Locate the cell with the specified text and output its [X, Y] center coordinate. 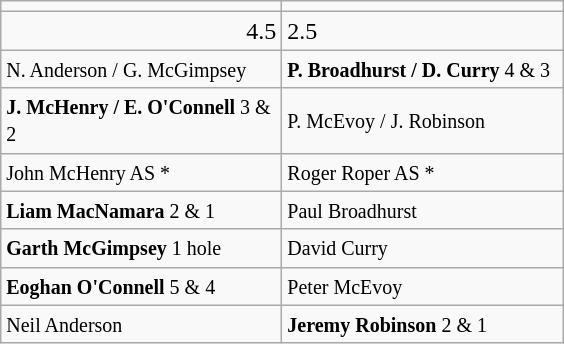
2.5 [422, 31]
N. Anderson / G. McGimpsey [142, 69]
David Curry [422, 248]
John McHenry AS * [142, 172]
J. McHenry / E. O'Connell 3 & 2 [142, 120]
Neil Anderson [142, 324]
P. Broadhurst / D. Curry 4 & 3 [422, 69]
4.5 [142, 31]
Paul Broadhurst [422, 210]
Peter McEvoy [422, 286]
P. McEvoy / J. Robinson [422, 120]
Jeremy Robinson 2 & 1 [422, 324]
Garth McGimpsey 1 hole [142, 248]
Liam MacNamara 2 & 1 [142, 210]
Eoghan O'Connell 5 & 4 [142, 286]
Roger Roper AS * [422, 172]
